Identify which cell holds the provided text, then report its [x, y] central coordinate. 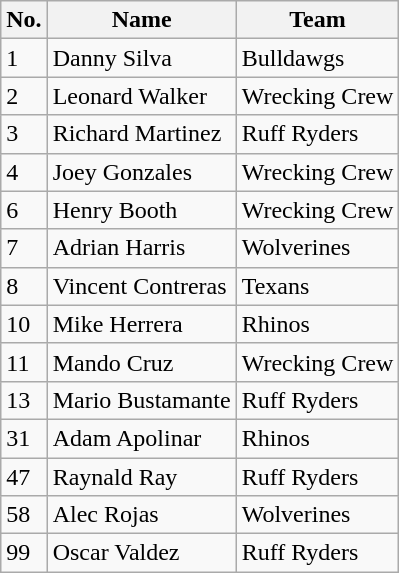
Richard Martinez [142, 134]
31 [24, 438]
Texans [318, 286]
99 [24, 553]
Adam Apolinar [142, 438]
Vincent Contreras [142, 286]
13 [24, 400]
47 [24, 477]
6 [24, 210]
Raynald Ray [142, 477]
1 [24, 58]
8 [24, 286]
4 [24, 172]
10 [24, 324]
7 [24, 248]
No. [24, 20]
11 [24, 362]
2 [24, 96]
3 [24, 134]
58 [24, 515]
Team [318, 20]
Alec Rojas [142, 515]
Danny Silva [142, 58]
Name [142, 20]
Mario Bustamante [142, 400]
Henry Booth [142, 210]
Mike Herrera [142, 324]
Mando Cruz [142, 362]
Leonard Walker [142, 96]
Oscar Valdez [142, 553]
Adrian Harris [142, 248]
Bulldawgs [318, 58]
Joey Gonzales [142, 172]
